Capture the cell that displays the provided text and extract its [x, y] central coordinate. 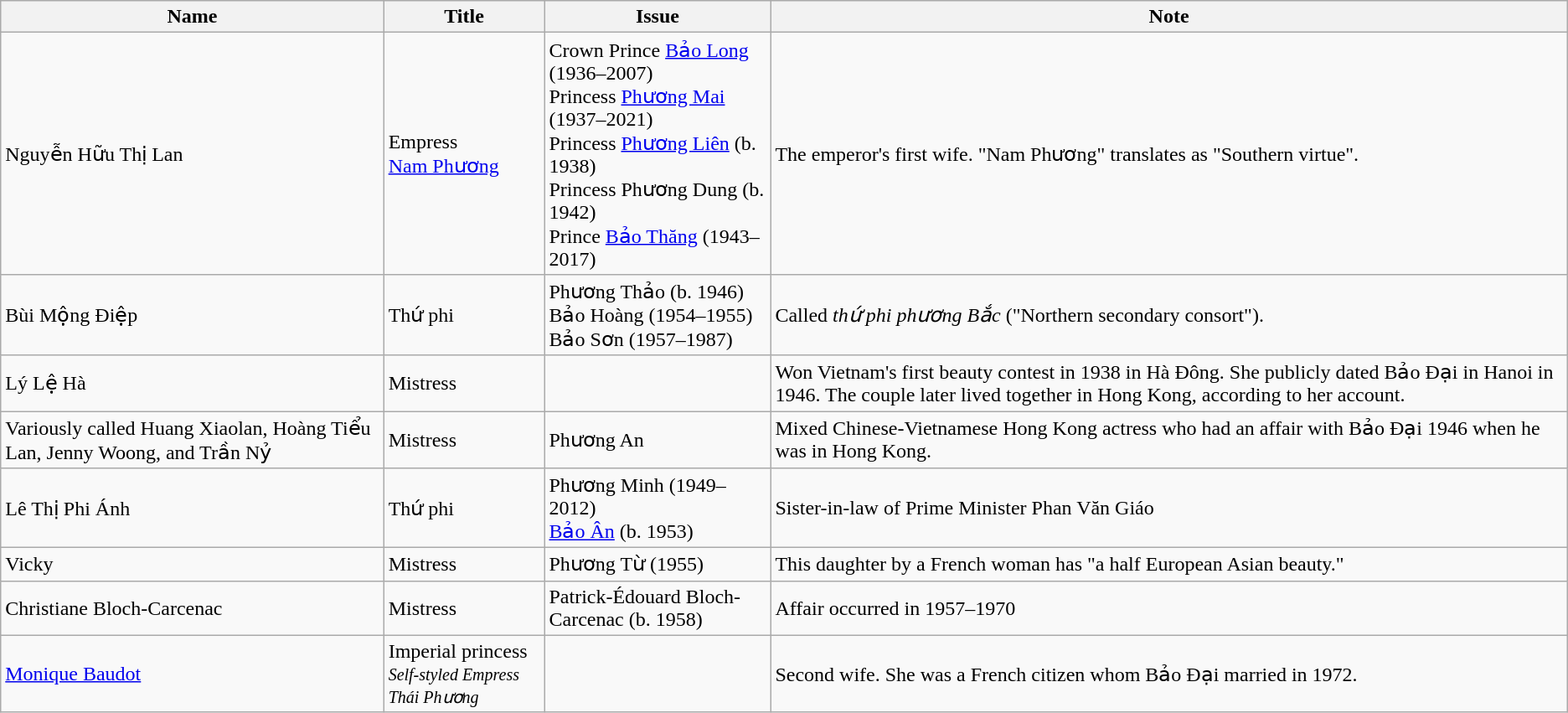
Affair occurred in 1957–1970 [1169, 608]
Bùi Mộng Điệp [193, 315]
Second wife. She was a French citizen whom Bảo Đại married in 1972. [1169, 674]
Phương Từ (1955) [658, 565]
Empress Nam Phương [464, 154]
Sister-in-law of Prime Minister Phan Văn Giáo [1169, 508]
Nguyễn Hữu Thị Lan [193, 154]
Lý Lệ Hà [193, 384]
Christiane Bloch-Carcenac [193, 608]
Note [1169, 17]
Patrick-Édouard Bloch-Carcenac (b. 1958) [658, 608]
Mixed Chinese-Vietnamese Hong Kong actress who had an affair with Bảo Đại 1946 when he was in Hong Kong. [1169, 439]
Vicky [193, 565]
Called thứ phi phương Bắc ("Northern secondary consort"). [1169, 315]
Name [193, 17]
Phương Minh (1949–2012)Bảo Ân (b. 1953) [658, 508]
Variously called Huang Xiaolan, Hoàng Tiểu Lan, Jenny Woong, and Trần Nỷ [193, 439]
This daughter by a French woman has "a half European Asian beauty." [1169, 565]
Imperial princessSelf-styled Empress Thái Phương [464, 674]
Lê Thị Phi Ánh [193, 508]
Issue [658, 17]
Monique Baudot [193, 674]
Title [464, 17]
Phương An [658, 439]
Phương Thảo (b. 1946)Bảo Hoàng (1954–1955)Bảo Sơn (1957–1987) [658, 315]
The emperor's first wife. "Nam Phương" translates as "Southern virtue". [1169, 154]
